Return (x, y) of the center of cell containing provided text 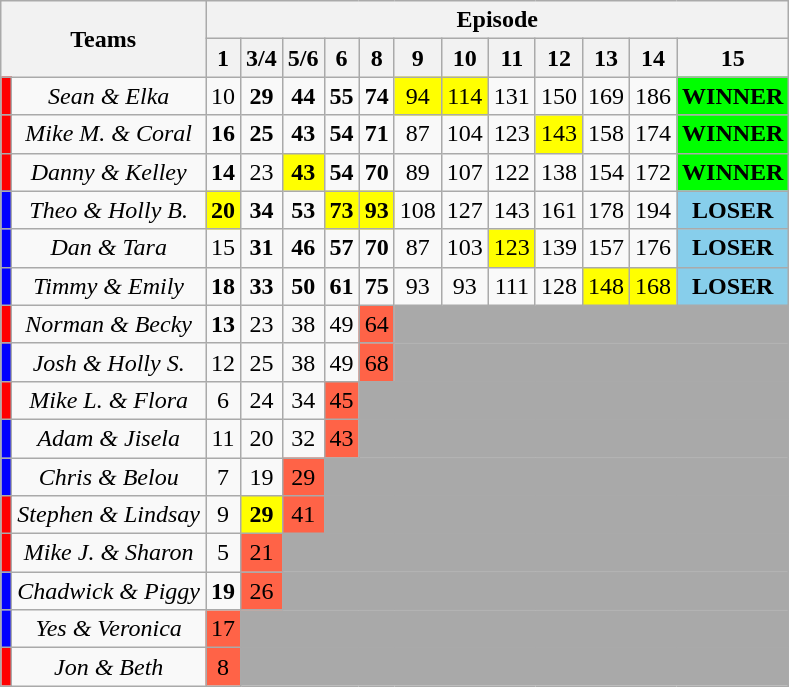
Danny & Kelley (109, 172)
21 (262, 553)
44 (303, 96)
17 (224, 629)
122 (512, 172)
174 (654, 134)
Adam & Jisela (109, 438)
45 (342, 400)
3/4 (262, 58)
172 (654, 172)
32 (303, 438)
Stephen & Lindsay (109, 515)
5 (224, 553)
1 (224, 58)
Timmy & Emily (109, 286)
24 (262, 400)
139 (558, 248)
Theo & Holly B. (109, 210)
16 (224, 134)
50 (303, 286)
Mike J. & Sharon (109, 553)
Chadwick & Piggy (109, 591)
Sean & Elka (109, 96)
41 (303, 515)
127 (464, 210)
157 (606, 248)
128 (558, 286)
89 (418, 172)
68 (376, 362)
Dan & Tara (109, 248)
103 (464, 248)
148 (606, 286)
150 (558, 96)
94 (418, 96)
Josh & Holly S. (109, 362)
194 (654, 210)
57 (342, 248)
186 (654, 96)
31 (262, 248)
26 (262, 591)
Episode (498, 20)
104 (464, 134)
Jon & Beth (109, 667)
138 (558, 172)
161 (558, 210)
7 (224, 477)
61 (342, 286)
18 (224, 286)
53 (303, 210)
Teams (104, 39)
178 (606, 210)
Chris & Belou (109, 477)
111 (512, 286)
5/6 (303, 58)
33 (262, 286)
Mike M. & Coral (109, 134)
55 (342, 96)
74 (376, 96)
75 (376, 286)
46 (303, 248)
158 (606, 134)
114 (464, 96)
Mike L. & Flora (109, 400)
64 (376, 324)
73 (342, 210)
107 (464, 172)
168 (654, 286)
131 (512, 96)
176 (654, 248)
169 (606, 96)
Yes & Veronica (109, 629)
71 (376, 134)
Norman & Becky (109, 324)
154 (606, 172)
108 (418, 210)
